Locate the cell with the specified text and output its (x, y) center coordinate. 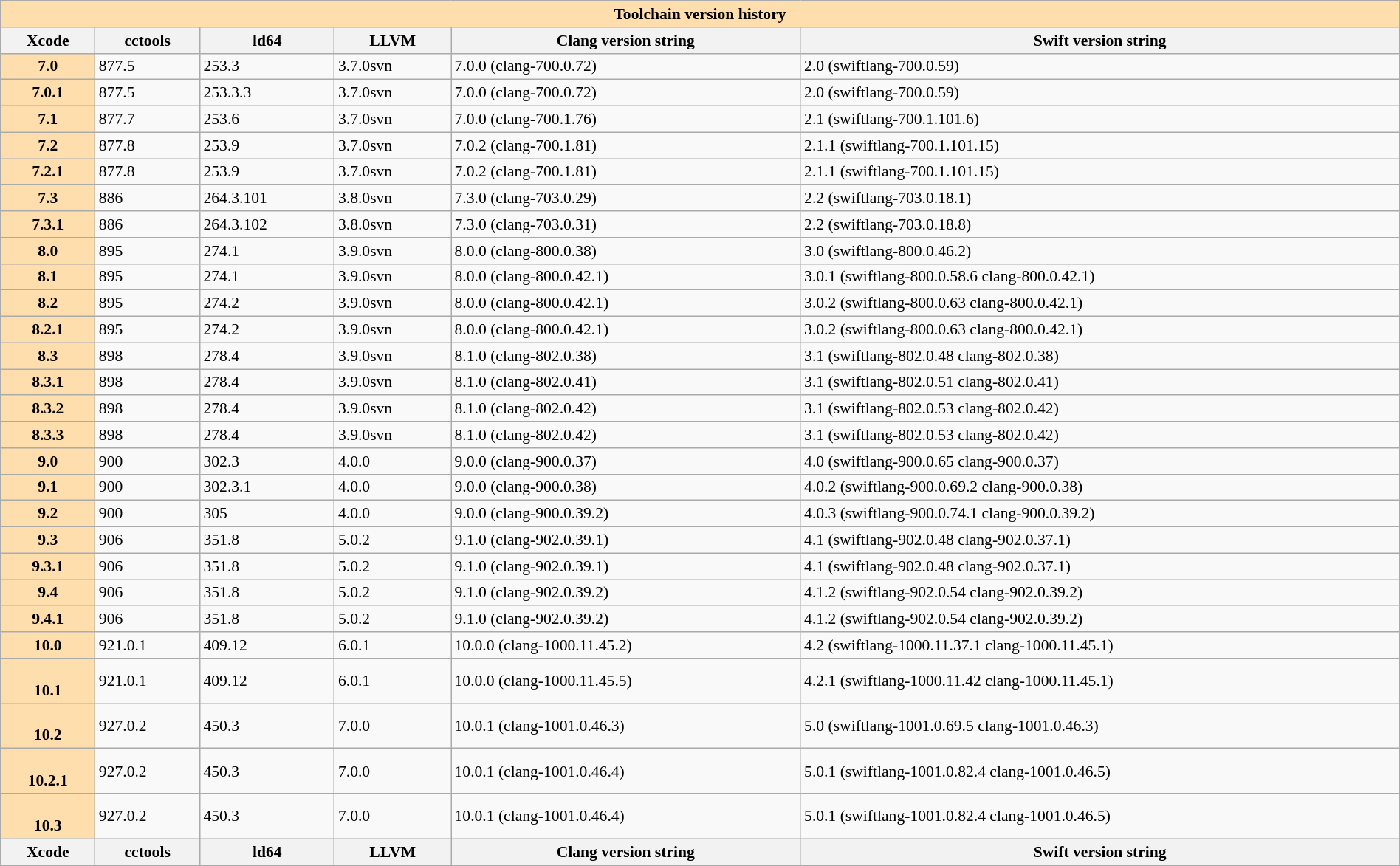
7.3.0 (clang-703.0.31) (625, 224)
10.1 (48, 681)
7.3 (48, 199)
253.3 (267, 66)
9.4 (48, 593)
7.0.1 (48, 93)
302.3.1 (267, 487)
4.2 (swiftlang-1000.11.37.1 clang-1000.11.45.1) (1100, 645)
2.1 (swiftlang-700.1.101.6) (1100, 120)
253.3.3 (267, 93)
264.3.101 (267, 199)
3.0 (swiftlang-800.0.46.2) (1100, 251)
8.3.2 (48, 409)
9.0.0 (clang-900.0.37) (625, 461)
8.0 (48, 251)
253.6 (267, 120)
8.2.1 (48, 330)
7.3.1 (48, 224)
3.1 (swiftlang-802.0.51 clang-802.0.41) (1100, 382)
9.0.0 (clang-900.0.38) (625, 487)
877.7 (148, 120)
8.3.1 (48, 382)
7.2.1 (48, 172)
7.1 (48, 120)
8.3.3 (48, 435)
3.0.1 (swiftlang-800.0.58.6 clang-800.0.42.1) (1100, 277)
9.3.1 (48, 566)
9.3 (48, 540)
2.2 (swiftlang-703.0.18.1) (1100, 199)
8.1 (48, 277)
9.0 (48, 461)
10.2.1 (48, 771)
8.0.0 (clang-800.0.38) (625, 251)
10.0 (48, 645)
10.0.1 (clang-1001.0.46.3) (625, 726)
5.0 (swiftlang-1001.0.69.5 clang-1001.0.46.3) (1100, 726)
9.4.1 (48, 619)
2.2 (swiftlang-703.0.18.8) (1100, 224)
4.2.1 (swiftlang-1000.11.42 clang-1000.11.45.1) (1100, 681)
10.3 (48, 817)
302.3 (267, 461)
10.2 (48, 726)
305 (267, 514)
4.0 (swiftlang-900.0.65 clang-900.0.37) (1100, 461)
264.3.102 (267, 224)
8.1.0 (clang-802.0.38) (625, 356)
3.1 (swiftlang-802.0.48 clang-802.0.38) (1100, 356)
10.0.0 (clang-1000.11.45.2) (625, 645)
8.3 (48, 356)
9.2 (48, 514)
4.0.2 (swiftlang-900.0.69.2 clang-900.0.38) (1100, 487)
7.0 (48, 66)
9.1 (48, 487)
8.1.0 (clang-802.0.41) (625, 382)
9.0.0 (clang-900.0.39.2) (625, 514)
Toolchain version history (700, 14)
10.0.0 (clang-1000.11.45.5) (625, 681)
8.2 (48, 303)
7.0.0 (clang-700.1.76) (625, 120)
4.0.3 (swiftlang-900.0.74.1 clang-900.0.39.2) (1100, 514)
7.3.0 (clang-703.0.29) (625, 199)
7.2 (48, 145)
